Locate the cell with the specified text and output its [X, Y] center coordinate. 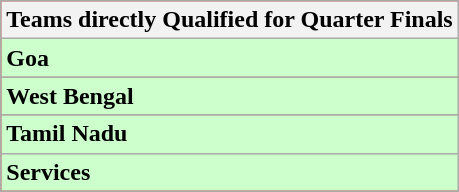
Goa [230, 58]
Services [230, 172]
West Bengal [230, 96]
Teams directly Qualified for Quarter Finals [230, 20]
Tamil Nadu [230, 134]
